Return the [X, Y] coordinate for the center point of the cell that contains the specified text.  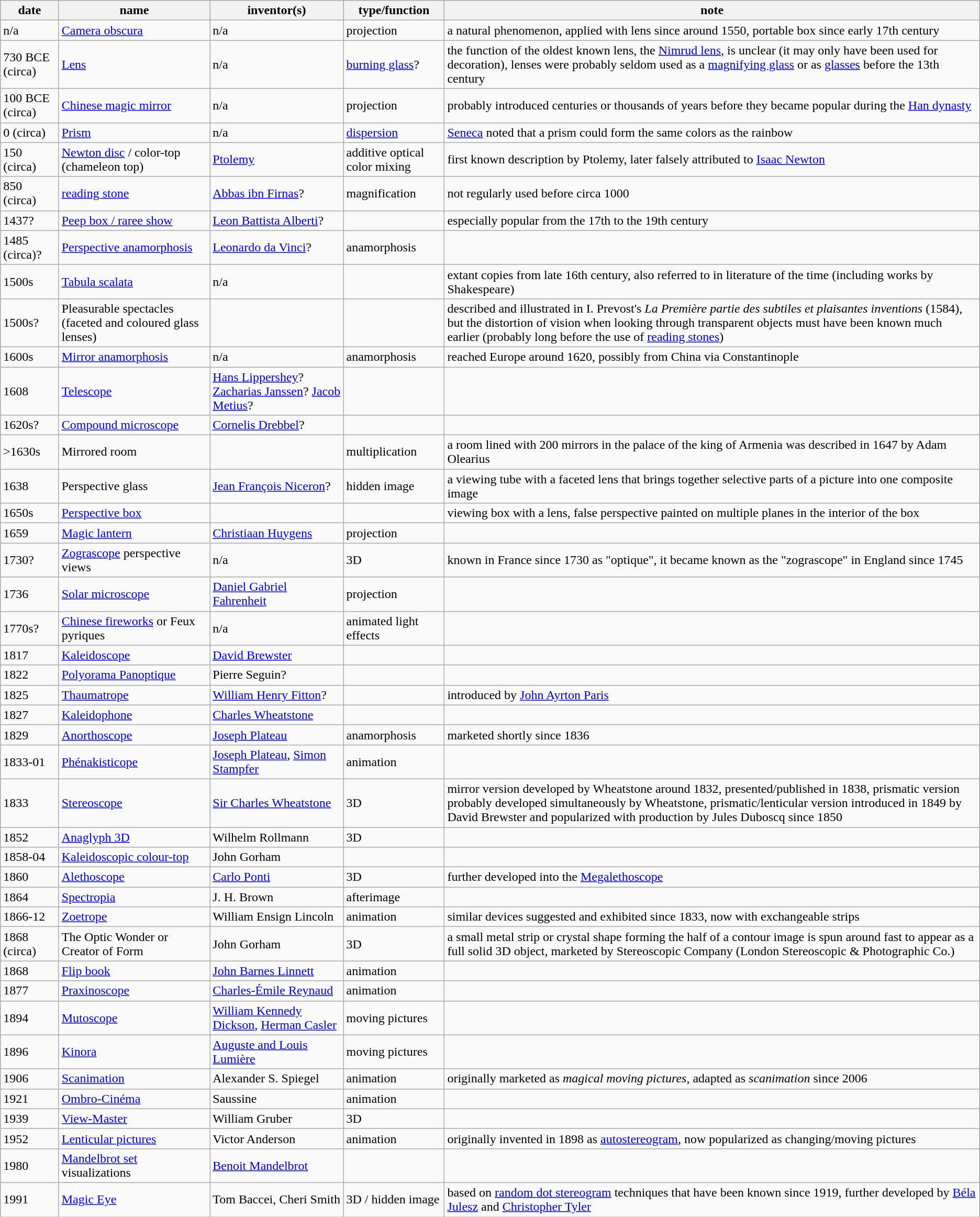
1817 [29, 655]
Mirror anamorphosis [134, 357]
1500s? [29, 323]
Abbas ibn Firnas? [276, 194]
Mandelbrot set visualizations [134, 1166]
known in France since 1730 as "optique", it became known as the "zograscope" in England since 1745 [712, 560]
Pierre Seguin? [276, 675]
1825 [29, 695]
a room lined with 200 mirrors in the palace of the king of Armenia was described in 1647 by Adam Olearius [712, 452]
Camera obscura [134, 30]
Leonardo da Vinci? [276, 247]
View-Master [134, 1119]
>1630s [29, 452]
Joseph Plateau, Simon Stampfer [276, 761]
Anaglyph 3D [134, 837]
1600s [29, 357]
Polyorama Panoptique [134, 675]
100 BCE (circa) [29, 106]
Tabula scalata [134, 282]
1437? [29, 220]
additive optical color mixing [394, 159]
Chinese magic mirror [134, 106]
Perspective anamorphosis [134, 247]
1829 [29, 735]
Lenticular pictures [134, 1138]
1877 [29, 991]
John Barnes Linnett [276, 971]
similar devices suggested and exhibited since 1833, now with exchangeable strips [712, 917]
Charles Wheatstone [276, 715]
1991 [29, 1199]
animated light effects [394, 628]
Magic lantern [134, 533]
further developed into the Megalethoscope [712, 877]
date [29, 10]
0 (circa) [29, 132]
1608 [29, 391]
viewing box with a lens, false perspective painted on multiple planes in the interior of the box [712, 513]
Zoetrope [134, 917]
marketed shortly since 1836 [712, 735]
Spectropia [134, 897]
Kaleidoscope [134, 655]
Charles-Émile Reynaud [276, 991]
Zograscope perspective views [134, 560]
Leon Battista Alberti? [276, 220]
1868 [29, 971]
introduced by John Ayrton Paris [712, 695]
Seneca noted that a prism could form the same colors as the rainbow [712, 132]
Wilhelm Rollmann [276, 837]
Peep box / raree show [134, 220]
David Brewster [276, 655]
1866-12 [29, 917]
Perspective box [134, 513]
Anorthoscope [134, 735]
1906 [29, 1079]
extant copies from late 16th century, also referred to in literature of the time (including works by Shakespeare) [712, 282]
especially popular from the 17th to the 19th century [712, 220]
Flip book [134, 971]
reached Europe around 1620, possibly from China via Constantinople [712, 357]
1980 [29, 1166]
Daniel Gabriel Fahrenheit [276, 594]
probably introduced centuries or thousands of years before they became popular during the Han dynasty [712, 106]
Lens [134, 64]
1650s [29, 513]
1833 [29, 803]
Magic Eye [134, 1199]
Ptolemy [276, 159]
1860 [29, 877]
Jean François Niceron? [276, 486]
Hans Lippershey? Zacharias Janssen? Jacob Metius? [276, 391]
first known description by Ptolemy, later falsely attributed to Isaac Newton [712, 159]
Telescope [134, 391]
Benoit Mandelbrot [276, 1166]
1620s? [29, 425]
1896 [29, 1052]
Phénakisticope [134, 761]
1770s? [29, 628]
inventor(s) [276, 10]
1736 [29, 594]
hidden image [394, 486]
Alethoscope [134, 877]
Christiaan Huygens [276, 533]
not regularly used before circa 1000 [712, 194]
a viewing tube with a faceted lens that brings together selective parts of a picture into one composite image [712, 486]
1921 [29, 1099]
Stereoscope [134, 803]
Compound microscope [134, 425]
1485 (circa)? [29, 247]
Joseph Plateau [276, 735]
Newton disc / color-top (chameleon top) [134, 159]
William Gruber [276, 1119]
Pleasurable spectacles (faceted and coloured glass lenses) [134, 323]
150 (circa) [29, 159]
reading stone [134, 194]
1952 [29, 1138]
William Henry Fitton? [276, 695]
1858-04 [29, 857]
3D / hidden image [394, 1199]
1894 [29, 1018]
Perspective glass [134, 486]
originally invented in 1898 as autostereogram, now popularized as changing/moving pictures [712, 1138]
Chinese fireworks or Feux pyriques [134, 628]
Mutoscope [134, 1018]
note [712, 10]
Mirrored room [134, 452]
a natural phenomenon, applied with lens since around 1550, portable box since early 17th century [712, 30]
Saussine [276, 1099]
name [134, 10]
The Optic Wonder or Creator of Form [134, 944]
Kaleidoscopic colour-top [134, 857]
Tom Baccei, Cheri Smith [276, 1199]
1730? [29, 560]
dispersion [394, 132]
burning glass? [394, 64]
William Ensign Lincoln [276, 917]
magnification [394, 194]
Kaleidophone [134, 715]
Carlo Ponti [276, 877]
1638 [29, 486]
type/function [394, 10]
William Kennedy Dickson, Herman Casler [276, 1018]
1827 [29, 715]
730 BCE (circa) [29, 64]
850 (circa) [29, 194]
1852 [29, 837]
J. H. Brown [276, 897]
1500s [29, 282]
Alexander S. Spiegel [276, 1079]
1864 [29, 897]
Thaumatrope [134, 695]
afterimage [394, 897]
1833-01 [29, 761]
Kinora [134, 1052]
1939 [29, 1119]
Scanimation [134, 1079]
based on random dot stereogram techniques that have been known since 1919, further developed by Béla Julesz and Christopher Tyler [712, 1199]
Solar microscope [134, 594]
1659 [29, 533]
Auguste and Louis Lumière [276, 1052]
Ombro-Cinéma [134, 1099]
multiplication [394, 452]
Praxinoscope [134, 991]
Victor Anderson [276, 1138]
1822 [29, 675]
originally marketed as magical moving pictures, adapted as scanimation since 2006 [712, 1079]
Sir Charles Wheatstone [276, 803]
Prism [134, 132]
1868 (circa) [29, 944]
Cornelis Drebbel? [276, 425]
